Find where the given text appears and provide that cell's center as [X, Y] coordinate. 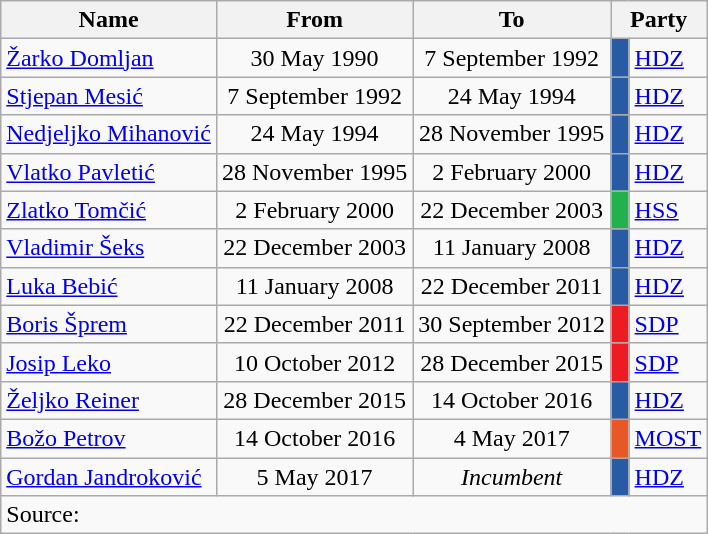
Žarko Domljan [109, 58]
Luka Bebić [109, 286]
Source: [354, 515]
Nedjeljko Mihanović [109, 134]
Božo Petrov [109, 438]
Vladimir Šeks [109, 248]
Incumbent [512, 477]
4 May 2017 [512, 438]
Gordan Jandroković [109, 477]
10 October 2012 [314, 362]
Zlatko Tomčić [109, 210]
30 September 2012 [512, 324]
HSS [668, 210]
30 May 1990 [314, 58]
MOST [668, 438]
From [314, 20]
Boris Šprem [109, 324]
Vlatko Pavletić [109, 172]
5 May 2017 [314, 477]
To [512, 20]
Stjepan Mesić [109, 96]
Name [109, 20]
Party [658, 20]
Josip Leko [109, 362]
Željko Reiner [109, 400]
